Capture the cell that displays the provided text and extract its (X, Y) central coordinate. 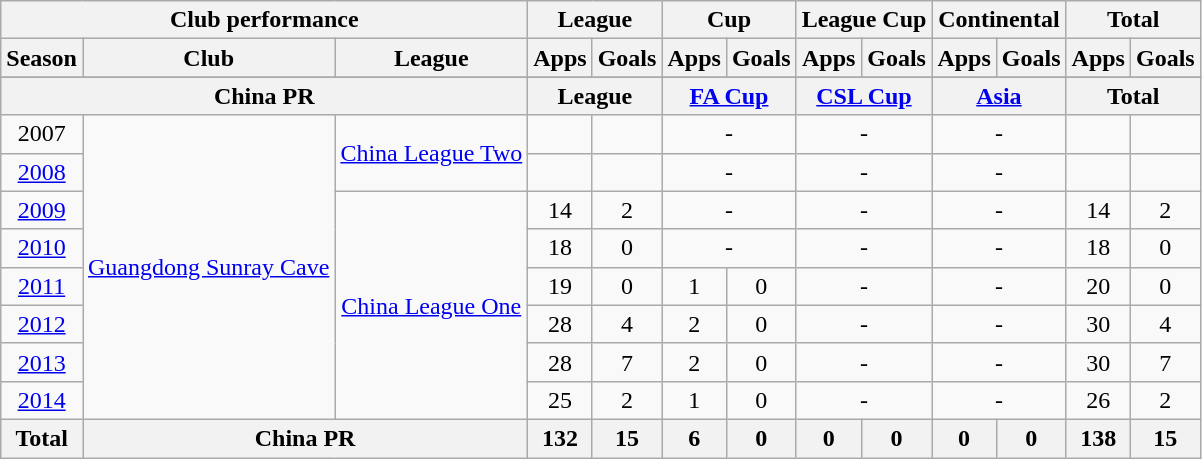
Club (208, 58)
Club performance (264, 20)
Continental (999, 20)
CSL Cup (864, 96)
Asia (999, 96)
2007 (42, 134)
Guangdong Sunray Cave (208, 267)
2014 (42, 400)
FA Cup (729, 96)
2012 (42, 324)
2010 (42, 248)
132 (560, 438)
2011 (42, 286)
League Cup (864, 20)
19 (560, 286)
2013 (42, 362)
Cup (729, 20)
25 (560, 400)
6 (694, 438)
China League Two (432, 153)
20 (1098, 286)
2009 (42, 210)
China League One (432, 305)
138 (1098, 438)
Season (42, 58)
2008 (42, 172)
26 (1098, 400)
